Search for the cell housing the specified text and yield its [X, Y] center coordinate. 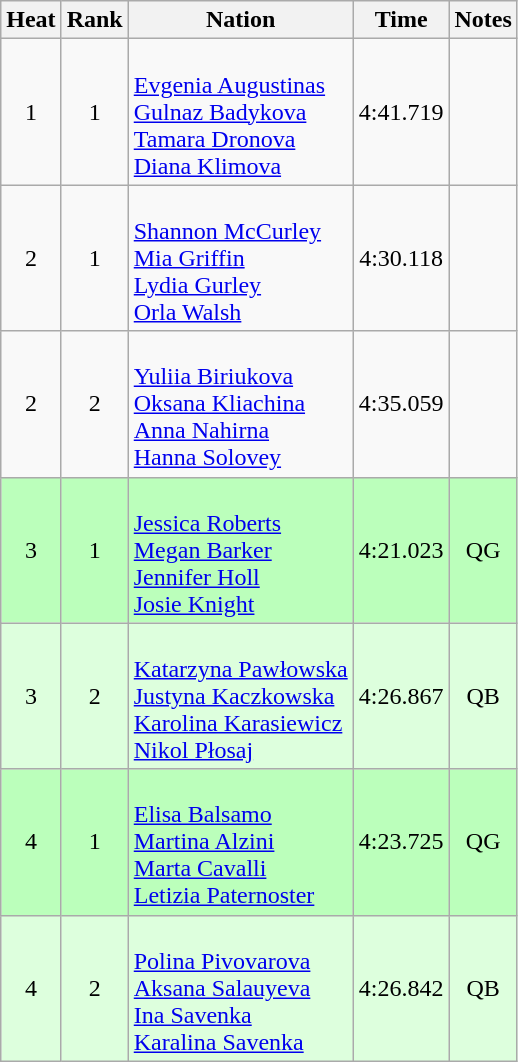
Shannon McCurleyMia GriffinLydia GurleyOrla Walsh [240, 258]
4:23.725 [401, 842]
4:26.867 [401, 696]
Nation [240, 20]
Notes [483, 20]
Katarzyna PawłowskaJustyna KaczkowskaKarolina KarasiewiczNikol Płosaj [240, 696]
Rank [94, 20]
4:35.059 [401, 404]
Elisa BalsamoMartina AlziniMarta CavalliLetizia Paternoster [240, 842]
Yuliia BiriukovaOksana KliachinaAnna NahirnaHanna Solovey [240, 404]
4:26.842 [401, 988]
Evgenia AugustinasGulnaz BadykovaTamara DronovaDiana Klimova [240, 112]
4:21.023 [401, 550]
Heat [31, 20]
Jessica RobertsMegan BarkerJennifer HollJosie Knight [240, 550]
Polina PivovarovaAksana SalauyevaIna SavenkaKaralina Savenka [240, 988]
Time [401, 20]
4:41.719 [401, 112]
4:30.118 [401, 258]
